Extract the (X, Y) coordinate from the center of the cell holding the provided text.  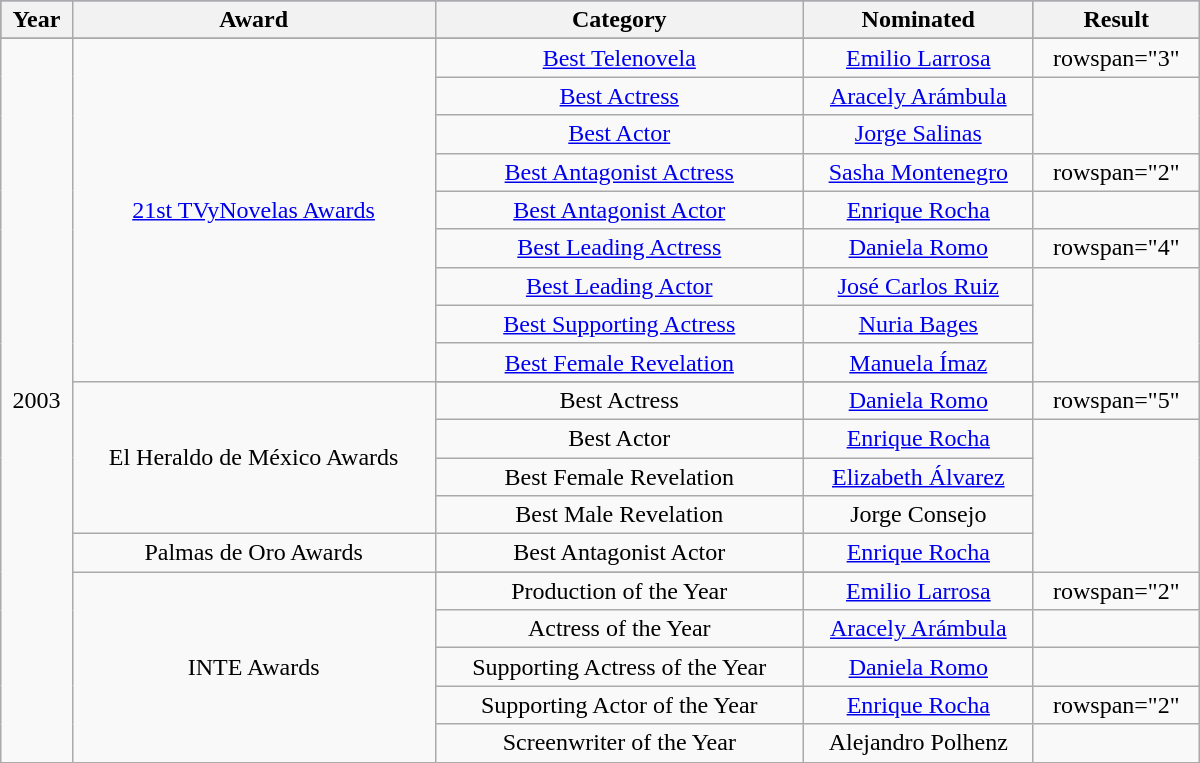
Best Telenovela (619, 58)
José Carlos Ruiz (918, 286)
Best Leading Actor (619, 286)
rowspan="5" (1116, 400)
Best Leading Actress (619, 248)
Actress of the Year (619, 629)
rowspan="3" (1116, 58)
21st TVyNovelas Awards (254, 210)
Palmas de Oro Awards (254, 553)
Nuria Bages (918, 324)
Production of the Year (619, 591)
Award (254, 20)
Best Male Revelation (619, 515)
Jorge Salinas (918, 134)
Year (36, 20)
Best Antagonist Actress (619, 172)
Sasha Montenegro (918, 172)
El Heraldo de México Awards (254, 457)
Elizabeth Álvarez (918, 477)
Alejandro Polhenz (918, 743)
Screenwriter of the Year (619, 743)
Category (619, 20)
Manuela Ímaz (918, 362)
2003 (36, 400)
INTE Awards (254, 667)
rowspan="4" (1116, 248)
Best Supporting Actress (619, 324)
Nominated (918, 20)
Supporting Actor of the Year (619, 705)
Result (1116, 20)
Jorge Consejo (918, 515)
Supporting Actress of the Year (619, 667)
